Identify which cell holds the provided text, then report its [x, y] central coordinate. 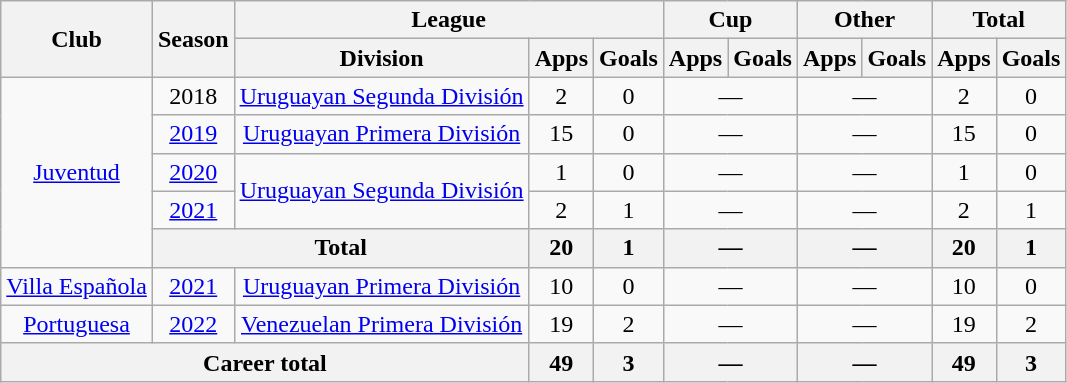
Season [193, 39]
Division [382, 58]
Other [864, 20]
Juventud [77, 172]
Venezuelan Primera División [382, 324]
Career total [265, 362]
Cup [730, 20]
2020 [193, 172]
Club [77, 39]
2018 [193, 96]
2019 [193, 134]
Villa Española [77, 286]
Portuguesa [77, 324]
2022 [193, 324]
League [448, 20]
